Find where the given text appears and provide that cell's center as [x, y] coordinate. 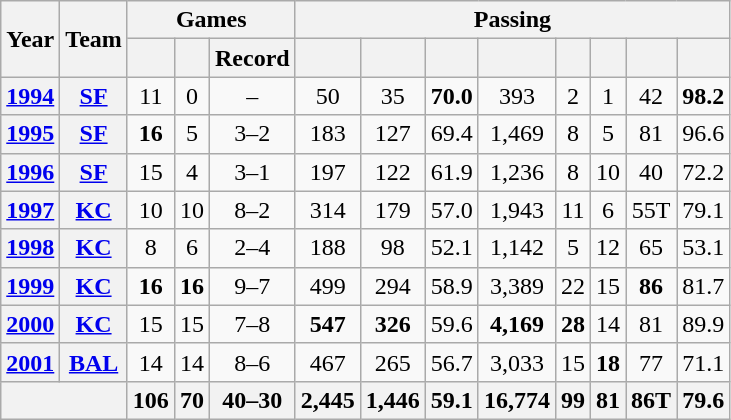
197 [328, 172]
1994 [30, 96]
40 [652, 172]
59.1 [452, 400]
65 [652, 248]
179 [392, 210]
86 [652, 286]
4,169 [516, 324]
314 [328, 210]
3–2 [252, 134]
188 [328, 248]
1996 [30, 172]
BAL [94, 362]
547 [328, 324]
2,445 [328, 400]
499 [328, 286]
53.1 [704, 248]
16,774 [516, 400]
2 [572, 96]
1999 [30, 286]
127 [392, 134]
294 [392, 286]
467 [328, 362]
7–8 [252, 324]
18 [608, 362]
Year [30, 39]
1998 [30, 248]
Team [94, 39]
55T [652, 210]
2000 [30, 324]
81.7 [704, 286]
8–2 [252, 210]
265 [392, 362]
Record [252, 58]
326 [392, 324]
57.0 [452, 210]
3,389 [516, 286]
61.9 [452, 172]
183 [328, 134]
– [252, 96]
98.2 [704, 96]
4 [192, 172]
35 [392, 96]
22 [572, 286]
106 [150, 400]
Games [211, 20]
70.0 [452, 96]
79.6 [704, 400]
71.1 [704, 362]
2–4 [252, 248]
89.9 [704, 324]
1995 [30, 134]
77 [652, 362]
9–7 [252, 286]
12 [608, 248]
1,236 [516, 172]
Passing [512, 20]
58.9 [452, 286]
69.4 [452, 134]
50 [328, 96]
42 [652, 96]
122 [392, 172]
72.2 [704, 172]
86T [652, 400]
1 [608, 96]
28 [572, 324]
2001 [30, 362]
1,446 [392, 400]
56.7 [452, 362]
98 [392, 248]
3–1 [252, 172]
8–6 [252, 362]
59.6 [452, 324]
0 [192, 96]
79.1 [704, 210]
1,943 [516, 210]
96.6 [704, 134]
3,033 [516, 362]
1,469 [516, 134]
393 [516, 96]
40–30 [252, 400]
70 [192, 400]
99 [572, 400]
52.1 [452, 248]
1997 [30, 210]
1,142 [516, 248]
